Determine the (X, Y) coordinate at the center of the cell enclosing the given text.  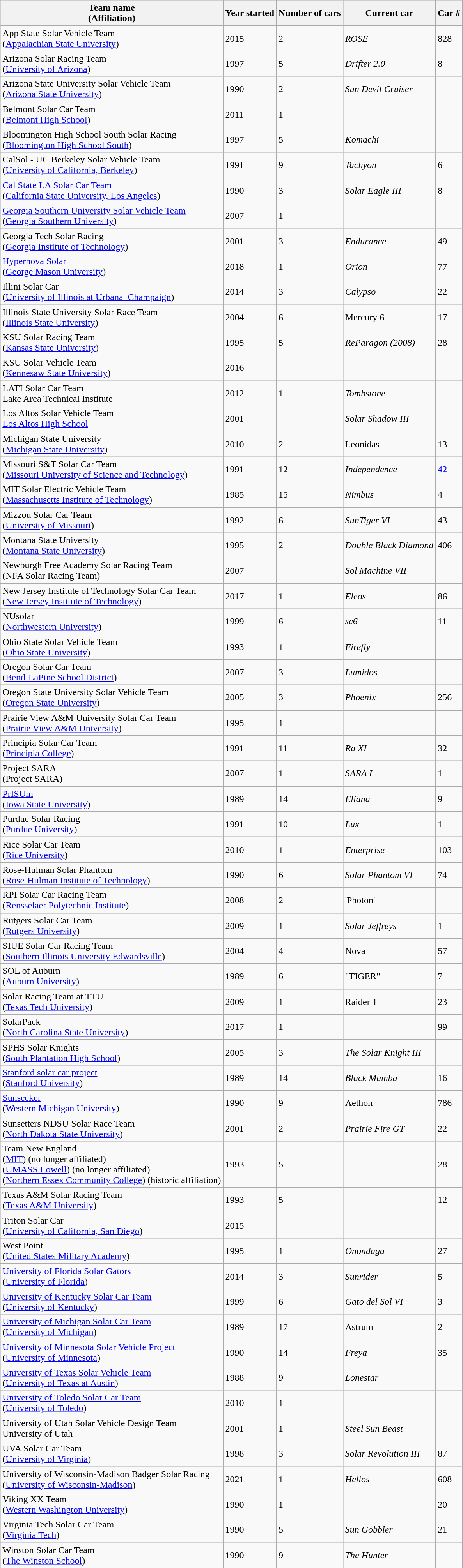
SOL of Auburn(Auburn University) (112, 976)
77 (449, 267)
87 (449, 1453)
Double Black Diamond (389, 546)
Arizona Solar Racing Team(University of Arizona) (112, 64)
Calypso (389, 291)
Team New England(MIT) (no longer affiliated)(UMASS Lowell) (no longer affiliated)(Northern Essex Community College) (historic affiliation) (112, 1164)
Prairie View A&M University Solar Car Team(Prairie View A&M University) (112, 722)
Georgia Tech Solar Racing(Georgia Institute of Technology) (112, 241)
Los Altos Solar Vehicle TeamLos Altos High School (112, 418)
Current car (389, 13)
42 (449, 469)
Sunrider (389, 1277)
ReParagon (2008) (389, 343)
Principia Solar Car Team(Principia College) (112, 748)
21 (449, 1530)
49 (449, 241)
Prairie Fire GT (389, 1128)
KSU Solar Racing Team(Kansas State University) (112, 343)
Year started (250, 13)
"TIGER" (389, 976)
Car # (449, 13)
2021 (250, 1479)
Mercury 6 (389, 317)
Tachyon (389, 165)
Oregon Solar Car Team(Bend-LaPine School District) (112, 672)
SunTiger VI (389, 520)
CalSol - UC Berkeley Solar Vehicle Team (University of California, Berkeley) (112, 165)
Rose-Hulman Solar Phantom(Rose-Hulman Institute of Technology) (112, 875)
Lumidos (389, 672)
ROSE (389, 38)
KSU Solar Vehicle Team(Kennesaw State University) (112, 368)
Freya (389, 1352)
The Hunter (389, 1555)
27 (449, 1251)
Nova (389, 951)
Independence (389, 469)
10 (310, 825)
sc6 (389, 621)
256 (449, 697)
1985 (250, 495)
SARA I (389, 774)
Nimbus (389, 495)
UVA Solar Car Team (University of Virginia) (112, 1453)
Solar Phantom VI (389, 875)
Onondaga (389, 1251)
Bloomington High School South Solar Racing(Bloomington High School South) (112, 139)
406 (449, 546)
App State Solar Vehicle Team (Appalachian State University) (112, 38)
Arizona State University Solar Vehicle Team(Arizona State University) (112, 89)
608 (449, 1479)
Steel Sun Beast (389, 1429)
13 (449, 444)
99 (449, 1027)
20 (449, 1504)
Eliana (389, 799)
Illinois State University Solar Race Team(Illinois State University) (112, 317)
Endurance (389, 241)
Solar Jeffreys (389, 926)
Lonestar (389, 1378)
1992 (250, 520)
Winston Solar Car Team(The Winston School) (112, 1555)
University of Florida Solar Gators (University of Florida) (112, 1277)
SIUE Solar Car Racing Team(Southern Illinois University Edwardsville) (112, 951)
Purdue Solar Racing(Purdue University) (112, 825)
57 (449, 951)
786 (449, 1103)
103 (449, 849)
7 (449, 976)
University of Texas Solar Vehicle Team(University of Texas at Austin) (112, 1378)
The Solar Knight III (389, 1052)
Team name(Affiliation) (112, 13)
Illini Solar Car(University of Illinois at Urbana–Champaign) (112, 291)
Solar Revolution III (389, 1453)
43 (449, 520)
Sun Gobbler (389, 1530)
Stanford solar car project(Stanford University) (112, 1078)
2018 (250, 267)
Komachi (389, 139)
Viking XX Team(Western Washington University) (112, 1504)
Mizzou Solar Car Team (University of Missouri) (112, 520)
Solar Shadow III (389, 418)
Ra XI (389, 748)
Leonidas (389, 444)
2016 (250, 368)
University of Toledo Solar Car Team(University of Toledo) (112, 1403)
Texas A&M Solar Racing Team(Texas A&M University) (112, 1200)
Number of cars (310, 13)
SolarPack(North Carolina State University) (112, 1027)
Rice Solar Car Team(Rice University) (112, 849)
Project SARA(Project SARA) (112, 774)
Oregon State University Solar Vehicle Team(Oregon State University) (112, 697)
Phoenix (389, 697)
NUsolar(Northwestern University) (112, 621)
Sunseeker(Western Michigan University) (112, 1103)
University of Wisconsin-Madison Badger Solar Racing (University of Wisconsin-Madison) (112, 1479)
Newburgh Free Academy Solar Racing Team(NFA Solar Racing Team) (112, 570)
Cal State LA Solar Car Team(California State University, Los Angeles) (112, 190)
Montana State University(Montana State University) (112, 546)
Missouri S&T Solar Car Team(Missouri University of Science and Technology) (112, 469)
Astrum (389, 1327)
University of Kentucky Solar Car Team (University of Kentucky) (112, 1301)
LATI Solar Car Team Lake Area Technical Institute (112, 394)
Eleos (389, 596)
SPHS Solar Knights(South Plantation High School) (112, 1052)
828 (449, 38)
Orion (389, 267)
Ohio State Solar Vehicle Team(Ohio State University) (112, 647)
Solar Eagle III (389, 190)
1998 (250, 1453)
Raider 1 (389, 1001)
MIT Solar Electric Vehicle Team(Massachusetts Institute of Technology) (112, 495)
2011 (250, 115)
University of Michigan Solar Car Team(University of Michigan) (112, 1327)
16 (449, 1078)
2008 (250, 900)
15 (310, 495)
74 (449, 875)
Virginia Tech Solar Car Team(Virginia Tech) (112, 1530)
86 (449, 596)
PrISUm(Iowa State University) (112, 799)
Michigan State University(Michigan State University) (112, 444)
Gato del Sol VI (389, 1301)
Firefly (389, 647)
2012 (250, 394)
32 (449, 748)
1988 (250, 1378)
New Jersey Institute of Technology Solar Car Team(New Jersey Institute of Technology) (112, 596)
Helios (389, 1479)
Triton Solar Car(University of California, San Diego) (112, 1226)
Aethon (389, 1103)
Drifter 2.0 (389, 64)
Rutgers Solar Car Team(Rutgers University) (112, 926)
'Photon' (389, 900)
Sunsetters NDSU Solar Race Team(North Dakota State University) (112, 1128)
University of Utah Solar Vehicle Design TeamUniversity of Utah (112, 1429)
Sol Machine VII (389, 570)
Hypernova Solar(George Mason University) (112, 267)
Black Mamba (389, 1078)
Solar Racing Team at TTU(Texas Tech University) (112, 1001)
Enterprise (389, 849)
Lux (389, 825)
Georgia Southern University Solar Vehicle Team(Georgia Southern University) (112, 216)
West Point(United States Military Academy) (112, 1251)
35 (449, 1352)
Sun Devil Cruiser (389, 89)
University of Minnesota Solar Vehicle Project(University of Minnesota) (112, 1352)
Belmont Solar Car Team (Belmont High School) (112, 115)
Tombstone (389, 394)
23 (449, 1001)
RPI Solar Car Racing Team(Rensselaer Polytechnic Institute) (112, 900)
